Scan for the cell matching the given text and deliver its (X, Y) coordinate at center. 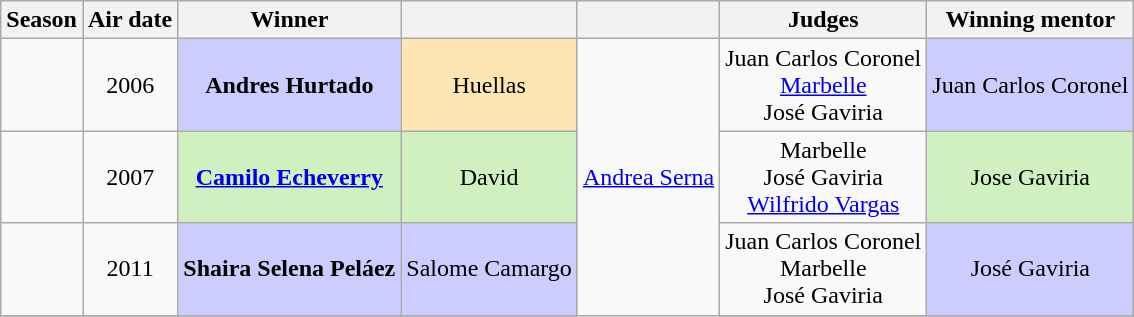
Jose Gaviria (1030, 177)
2006 (130, 85)
Air date (130, 20)
Season (42, 20)
Shaira Selena Peláez (290, 269)
David (490, 177)
Judges (824, 20)
Winner (290, 20)
Juan Carlos Coronel (1030, 85)
2007 (130, 177)
Salome Camargo (490, 269)
Andres Hurtado (290, 85)
Huellas (490, 85)
Andrea Serna (648, 177)
José Gaviria (1030, 269)
Camilo Echeverry (290, 177)
2011 (130, 269)
Winning mentor (1030, 20)
MarbelleJosé Gaviria Wilfrido Vargas (824, 177)
